Locate the cell with the specified text and output its [X, Y] center coordinate. 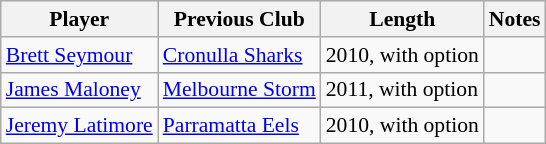
Parramatta Eels [240, 126]
Notes [515, 19]
James Maloney [80, 90]
2011, with option [402, 90]
Jeremy Latimore [80, 126]
Previous Club [240, 19]
Brett Seymour [80, 55]
Player [80, 19]
Cronulla Sharks [240, 55]
Length [402, 19]
Melbourne Storm [240, 90]
